Capture the cell that displays the provided text and extract its (x, y) central coordinate. 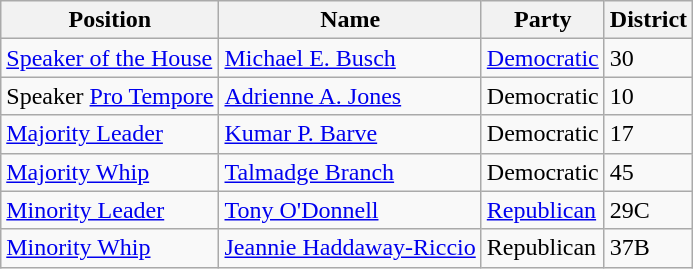
Tony O'Donnell (350, 210)
Speaker Pro Tempore (110, 96)
29C (648, 210)
Party (542, 20)
Kumar P. Barve (350, 134)
Majority Whip (110, 172)
Michael E. Busch (350, 58)
10 (648, 96)
Speaker of the House (110, 58)
Adrienne A. Jones (350, 96)
Majority Leader (110, 134)
District (648, 20)
Position (110, 20)
Talmadge Branch (350, 172)
Minority Whip (110, 248)
17 (648, 134)
30 (648, 58)
37B (648, 248)
Minority Leader (110, 210)
Name (350, 20)
45 (648, 172)
Jeannie Haddaway-Riccio (350, 248)
